Scan for the cell matching the given text and deliver its (X, Y) coordinate at center. 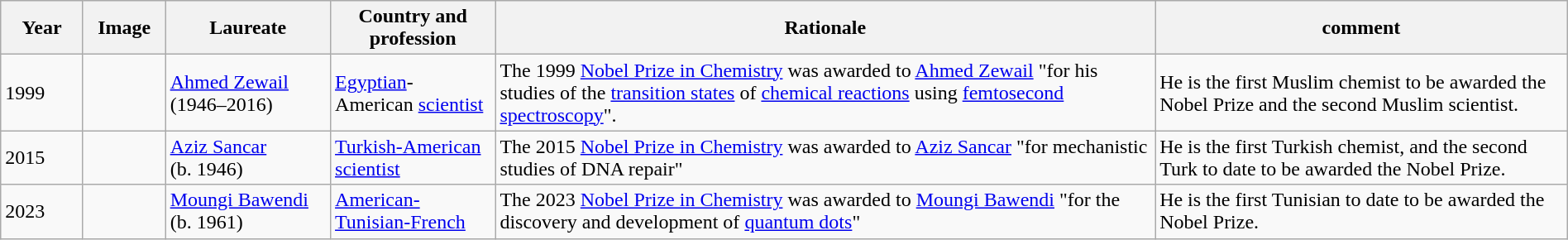
Rationale (825, 28)
comment (1361, 28)
Egyptian-American scientist (414, 93)
1999 (42, 93)
Aziz Sancar(b. 1946) (248, 157)
He is the first Tunisian to date to be awarded the Nobel Prize. (1361, 212)
The 2015 Nobel Prize in Chemistry was awarded to Aziz Sancar "for mechanistic studies of DNA repair" (825, 157)
American- Tunisian-French (414, 212)
Year (42, 28)
Image (124, 28)
The 2023 Nobel Prize in Chemistry was awarded to Moungi Bawendi "for the discovery and development of quantum dots" (825, 212)
Moungi Bawendi(b. 1961) (248, 212)
2015 (42, 157)
Laureate (248, 28)
Turkish-American scientist (414, 157)
Country and profession (414, 28)
2023 (42, 212)
He is the first Muslim chemist to be awarded the Nobel Prize and the second Muslim scientist. (1361, 93)
He is the first Turkish chemist, and the second Turk to date to be awarded the Nobel Prize. (1361, 157)
Ahmed Zewail(1946–2016) (248, 93)
